Identify which cell holds the provided text, then report its (X, Y) central coordinate. 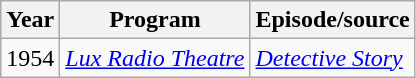
Year (30, 20)
Detective Story (332, 58)
1954 (30, 58)
Program (155, 20)
Episode/source (332, 20)
Lux Radio Theatre (155, 58)
